Return the (x, y) coordinate for the center point of the cell that contains the specified text.  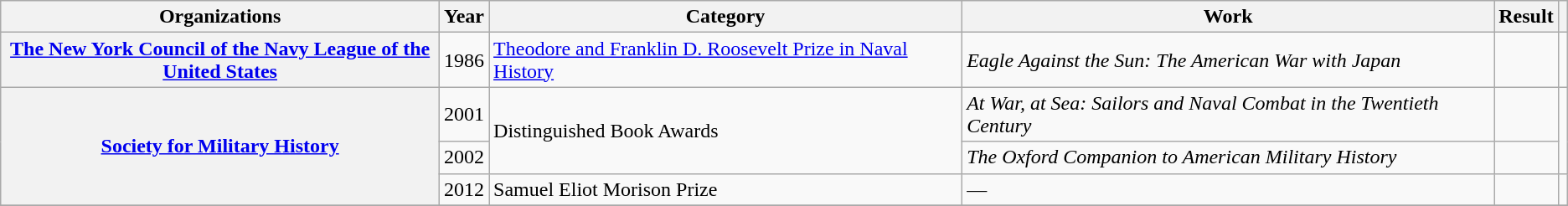
Category (725, 17)
1986 (464, 60)
Society for Military History (220, 146)
Distinguished Book Awards (725, 131)
The New York Council of the Navy League of the United States (220, 60)
Theodore and Franklin D. Roosevelt Prize in Naval History (725, 60)
Work (1228, 17)
At War, at Sea: Sailors and Naval Combat in the Twentieth Century (1228, 114)
2012 (464, 189)
2002 (464, 157)
Result (1526, 17)
Organizations (220, 17)
The Oxford Companion to American Military History (1228, 157)
Eagle Against the Sun: The American War with Japan (1228, 60)
Samuel Eliot Morison Prize (725, 189)
— (1228, 189)
2001 (464, 114)
Year (464, 17)
